Find where the given text appears and provide that cell's center as (x, y) coordinate. 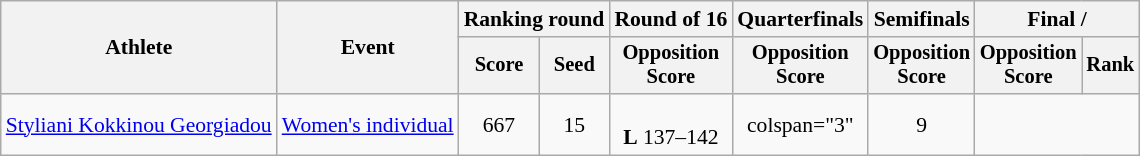
Round of 16 (670, 19)
667 (500, 124)
L 137–142 (670, 124)
15 (574, 124)
9 (922, 124)
Event (368, 48)
colspan="3" (800, 124)
Quarterfinals (800, 19)
Styliani Kokkinou Georgiadou (139, 124)
Athlete (139, 48)
Rank (1111, 66)
Score (500, 66)
Final / (1057, 19)
Women's individual (368, 124)
Semifinals (922, 19)
Seed (574, 66)
Ranking round (534, 19)
